From the cell containing the given text, extract its center point as [x, y] coordinate. 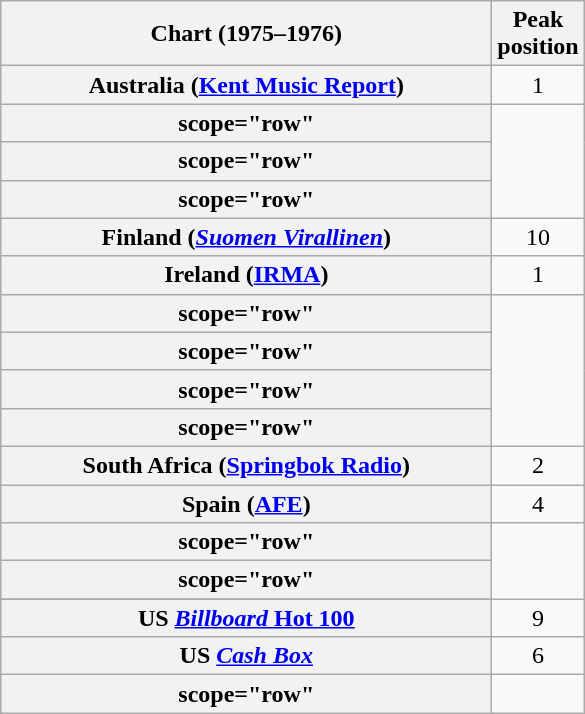
9 [538, 618]
Spain (AFE) [246, 503]
Peakposition [538, 34]
4 [538, 503]
Australia (Kent Music Report) [246, 85]
2 [538, 465]
US Billboard Hot 100 [246, 618]
6 [538, 656]
South Africa (Springbok Radio) [246, 465]
Finland (Suomen Virallinen) [246, 237]
10 [538, 237]
US Cash Box [246, 656]
Chart (1975–1976) [246, 34]
Ireland (IRMA) [246, 275]
